Return the (x, y) coordinate for the center point of the cell that contains the specified text.  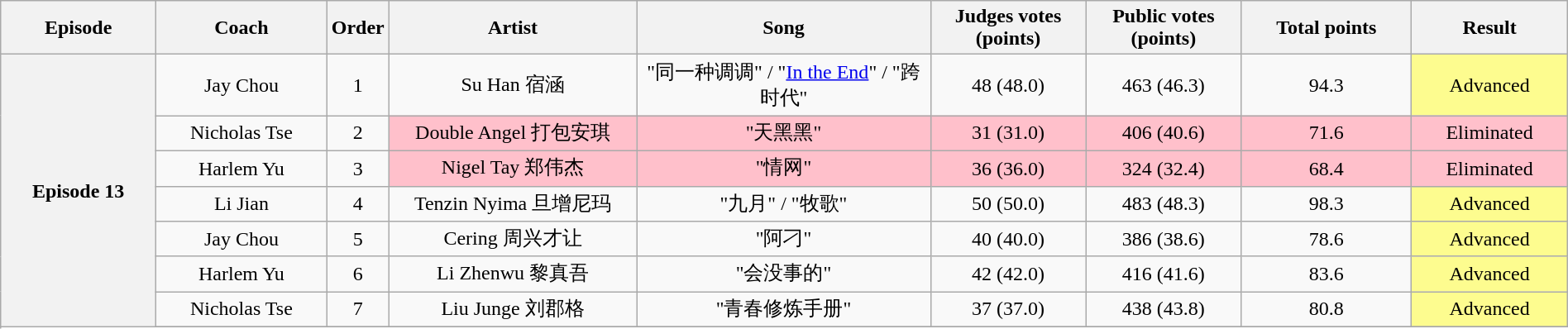
36 (36.0) (1008, 169)
80.8 (1327, 309)
"情网" (784, 169)
71.6 (1327, 134)
40 (40.0) (1008, 240)
50 (50.0) (1008, 203)
31 (31.0) (1008, 134)
Su Han 宿涵 (513, 85)
"青春修炼手册" (784, 309)
"九月" / "牧歌" (784, 203)
5 (357, 240)
6 (357, 274)
Order (357, 28)
3 (357, 169)
Total points (1327, 28)
83.6 (1327, 274)
"天黑黑" (784, 134)
Public votes (points) (1164, 28)
Song (784, 28)
"会没事的" (784, 274)
37 (37.0) (1008, 309)
Li Jian (241, 203)
7 (357, 309)
Episode 13 (79, 190)
4 (357, 203)
416 (41.6) (1164, 274)
Nigel Tay 郑伟杰 (513, 169)
386 (38.6) (1164, 240)
48 (48.0) (1008, 85)
1 (357, 85)
406 (40.6) (1164, 134)
463 (46.3) (1164, 85)
Liu Junge 刘郡格 (513, 309)
78.6 (1327, 240)
2 (357, 134)
483 (48.3) (1164, 203)
438 (43.8) (1164, 309)
42 (42.0) (1008, 274)
68.4 (1327, 169)
Tenzin Nyima 旦增尼玛 (513, 203)
Result (1489, 28)
"同一种调调" / "In the End" / "跨时代" (784, 85)
Cering 周兴才让 (513, 240)
Coach (241, 28)
Judges votes (points) (1008, 28)
Artist (513, 28)
Li Zhenwu 黎真吾 (513, 274)
Episode (79, 28)
94.3 (1327, 85)
324 (32.4) (1164, 169)
98.3 (1327, 203)
"阿刁" (784, 240)
Double Angel 打包安琪 (513, 134)
